For the text-containing cell, return its midpoint in [X, Y] coordinate format. 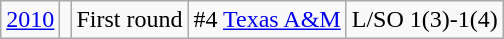
#4 Texas A&M [267, 20]
L/SO 1(3)-1(4) [424, 20]
2010 [30, 20]
First round [130, 20]
